Identify which cell holds the provided text, then report its [x, y] central coordinate. 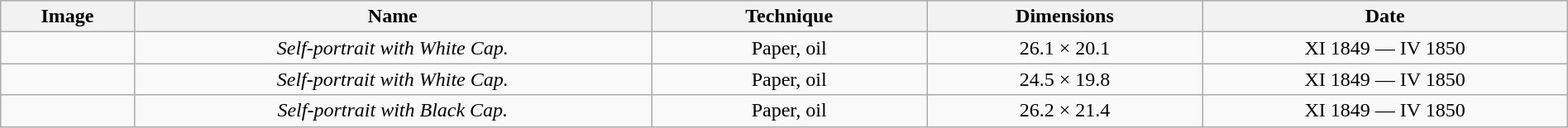
Self-portrait with Black Cap. [393, 111]
26.1 × 20.1 [1065, 48]
26.2 × 21.4 [1065, 111]
24.5 × 19.8 [1065, 79]
Name [393, 17]
Technique [789, 17]
Date [1384, 17]
Dimensions [1065, 17]
Image [68, 17]
